Return the (x, y) coordinate for the center point of the cell that contains the specified text.  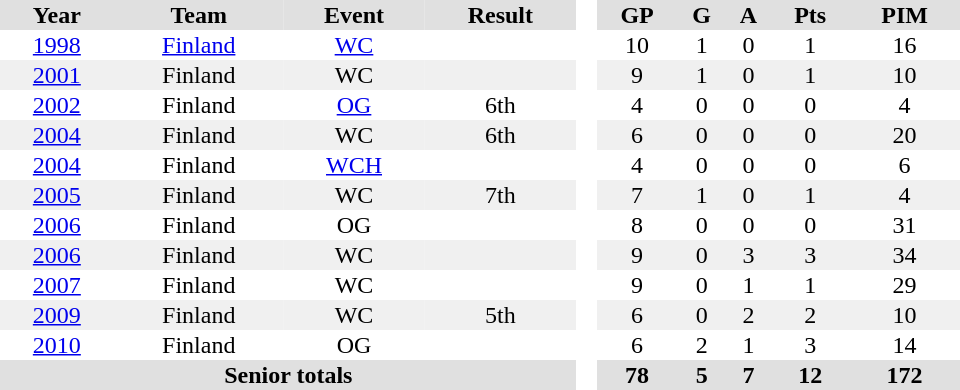
GP (638, 15)
34 (904, 255)
Year (57, 15)
Senior totals (288, 375)
2009 (57, 315)
12 (810, 375)
2010 (57, 345)
Event (354, 15)
31 (904, 225)
7th (500, 195)
20 (904, 135)
Team (199, 15)
A (748, 15)
14 (904, 345)
G (702, 15)
2005 (57, 195)
172 (904, 375)
Result (500, 15)
2007 (57, 285)
2001 (57, 75)
Pts (810, 15)
5th (500, 315)
78 (638, 375)
8 (638, 225)
29 (904, 285)
1998 (57, 45)
PIM (904, 15)
16 (904, 45)
WCH (354, 165)
5 (702, 375)
2002 (57, 105)
